Determine the [x, y] coordinate at the center of the cell enclosing the given text.  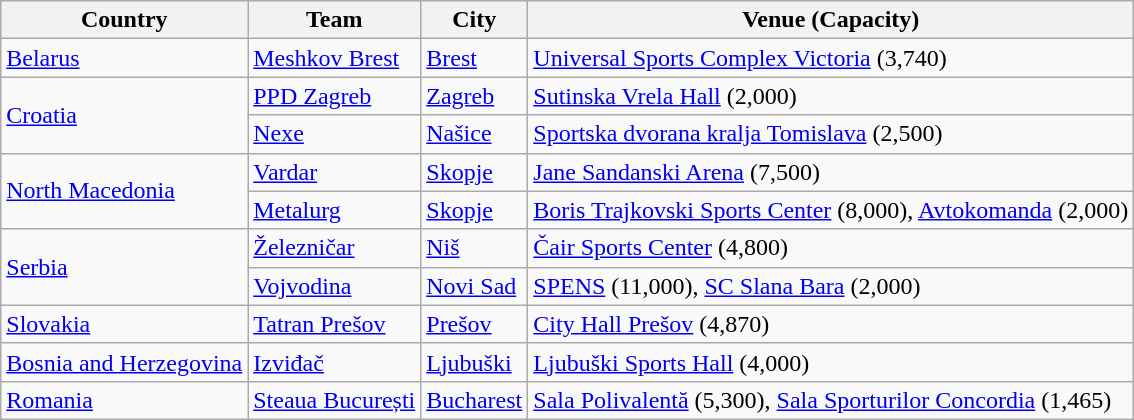
Metalurg [334, 210]
Meshkov Brest [334, 58]
Vojvodina [334, 286]
Čair Sports Center (4,800) [831, 248]
Novi Sad [474, 286]
Prešov [474, 324]
Brest [474, 58]
PPD Zagreb [334, 96]
Ljubuški [474, 362]
City Hall Prešov (4,870) [831, 324]
North Macedonia [124, 191]
Zagreb [474, 96]
Slovakia [124, 324]
Universal Sports Complex Victoria (3,740) [831, 58]
Belarus [124, 58]
Bucharest [474, 400]
Našice [474, 134]
Venue (Capacity) [831, 20]
Sportska dvorana kralja Tomislava (2,500) [831, 134]
Team [334, 20]
City [474, 20]
Izviđač [334, 362]
Romania [124, 400]
Ljubuški Sports Hall (4,000) [831, 362]
Boris Trajkovski Sports Center (8,000), Avtokomanda (2,000) [831, 210]
Jane Sandanski Arena (7,500) [831, 172]
Serbia [124, 267]
Niš [474, 248]
Sutinska Vrela Hall (2,000) [831, 96]
Nexe [334, 134]
Tatran Prešov [334, 324]
Sala Polivalentă (5,300), Sala Sporturilor Concordia (1,465) [831, 400]
Vardar [334, 172]
Steaua București [334, 400]
Bosnia and Herzegovina [124, 362]
Croatia [124, 115]
SPENS (11,000), SC Slana Bara (2,000) [831, 286]
Železničar [334, 248]
Country [124, 20]
